Provide the (x, y) coordinate of the cell's center where the given text is located.  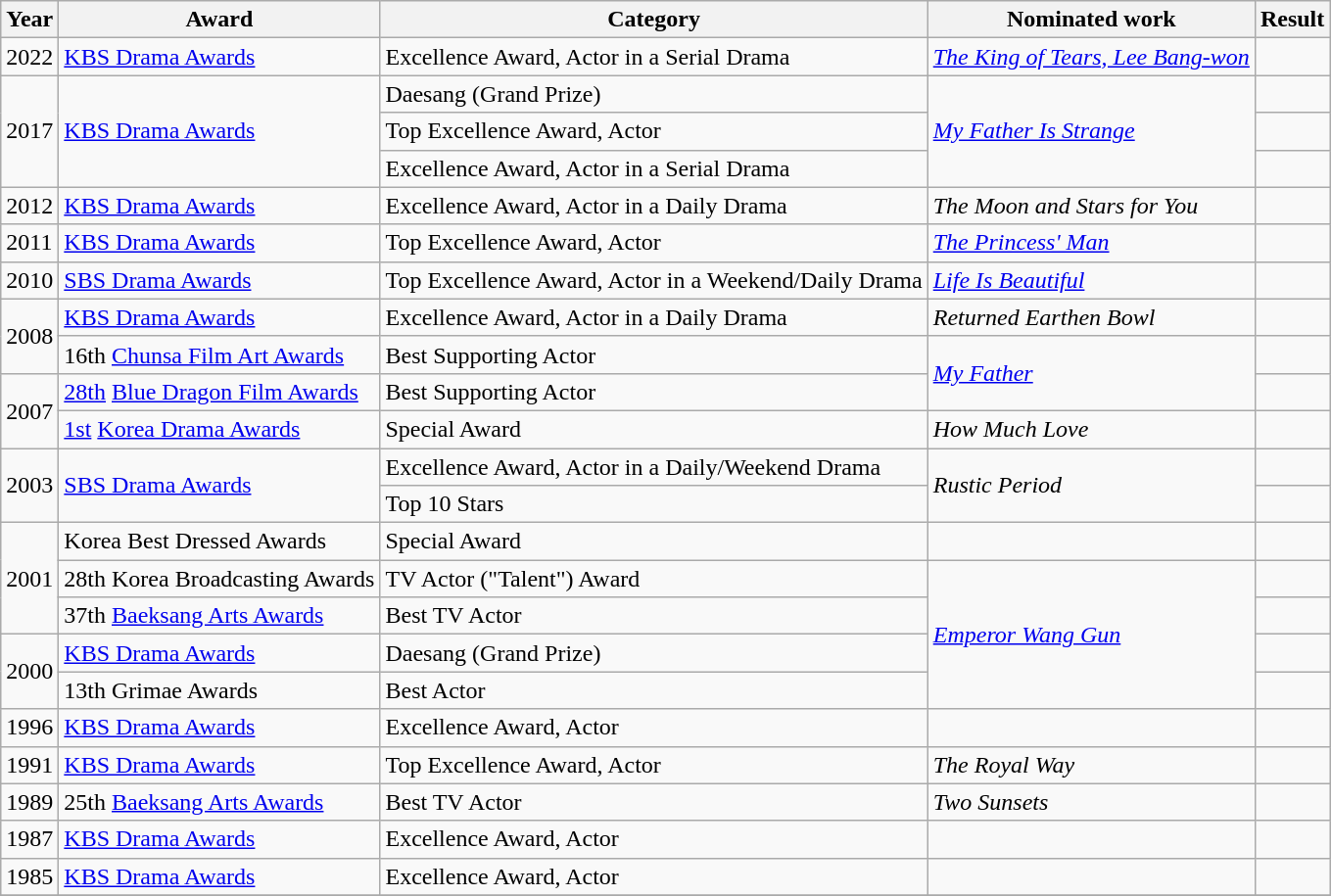
The Royal Way (1091, 765)
1987 (29, 839)
The King of Tears, Lee Bang-won (1091, 57)
2012 (29, 206)
25th Baeksang Arts Awards (219, 802)
1st Korea Drama Awards (219, 429)
2001 (29, 579)
37th Baeksang Arts Awards (219, 616)
28th Blue Dragon Film Awards (219, 392)
Korea Best Dressed Awards (219, 542)
Life Is Beautiful (1091, 280)
2003 (29, 486)
My Father (1091, 373)
1996 (29, 728)
2011 (29, 243)
How Much Love (1091, 429)
The Moon and Stars for You (1091, 206)
2010 (29, 280)
Award (219, 20)
Excellence Award, Actor in a Daily/Weekend Drama (654, 467)
2007 (29, 410)
Emperor Wang Gun (1091, 635)
28th Korea Broadcasting Awards (219, 579)
2008 (29, 336)
2017 (29, 131)
13th Grimae Awards (219, 690)
1985 (29, 876)
2022 (29, 57)
1991 (29, 765)
TV Actor ("Talent") Award (654, 579)
My Father Is Strange (1091, 131)
The Princess' Man (1091, 243)
Returned Earthen Bowl (1091, 317)
16th Chunsa Film Art Awards (219, 354)
Two Sunsets (1091, 802)
Top 10 Stars (654, 504)
Year (29, 20)
Rustic Period (1091, 486)
Top Excellence Award, Actor in a Weekend/Daily Drama (654, 280)
Result (1292, 20)
Nominated work (1091, 20)
Category (654, 20)
Best Actor (654, 690)
1989 (29, 802)
2000 (29, 672)
